Return the (X, Y) coordinate for the center point of the cell that contains the specified text.  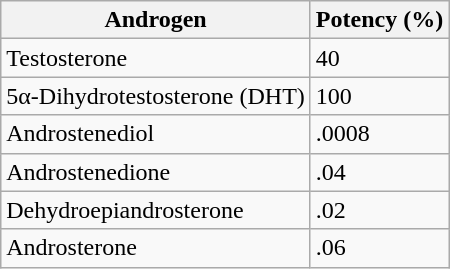
100 (379, 96)
40 (379, 58)
Potency (%) (379, 20)
Androstenedione (156, 172)
Androstenediol (156, 134)
.0008 (379, 134)
Androgen (156, 20)
Dehydroepiandrosterone (156, 210)
.04 (379, 172)
Androsterone (156, 248)
.06 (379, 248)
5α-Dihydrotestosterone (DHT) (156, 96)
.02 (379, 210)
Testosterone (156, 58)
